Return (X, Y) of the center of cell containing provided text 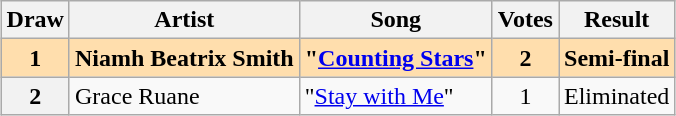
Artist (184, 20)
Result (616, 20)
Grace Ruane (184, 96)
Draw (35, 20)
"Counting Stars" (396, 58)
Votes (525, 20)
Semi-final (616, 58)
Song (396, 20)
Niamh Beatrix Smith (184, 58)
"Stay with Me" (396, 96)
Eliminated (616, 96)
